Search for the cell housing the specified text and yield its [X, Y] center coordinate. 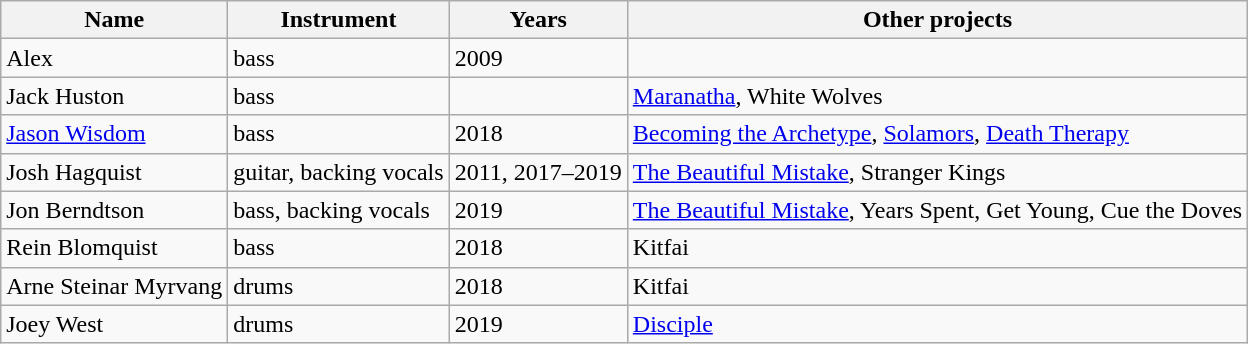
2011, 2017–2019 [538, 172]
The Beautiful Mistake, Stranger Kings [937, 172]
Rein Blomquist [114, 248]
Maranatha, White Wolves [937, 96]
Arne Steinar Myrvang [114, 286]
bass, backing vocals [338, 210]
Becoming the Archetype, Solamors, Death Therapy [937, 134]
Alex [114, 58]
guitar, backing vocals [338, 172]
Jason Wisdom [114, 134]
Jon Berndtson [114, 210]
Jack Huston [114, 96]
2009 [538, 58]
Years [538, 20]
Name [114, 20]
Joey West [114, 324]
Disciple [937, 324]
Instrument [338, 20]
Other projects [937, 20]
The Beautiful Mistake, Years Spent, Get Young, Cue the Doves [937, 210]
Josh Hagquist [114, 172]
